Detect which cell encompasses the target text, then output its [X, Y] center coordinate. 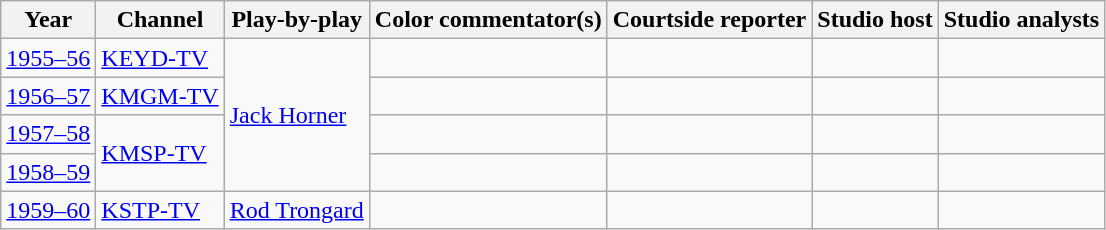
Play-by-play [296, 20]
KMGM-TV [160, 96]
Color commentator(s) [488, 20]
KMSP-TV [160, 153]
1957–58 [48, 134]
1956–57 [48, 96]
Jack Horner [296, 115]
Courtside reporter [710, 20]
Channel [160, 20]
Year [48, 20]
1959–60 [48, 210]
Studio analysts [1021, 20]
KEYD-TV [160, 58]
Studio host [875, 20]
KSTP-TV [160, 210]
Rod Trongard [296, 210]
1955–56 [48, 58]
1958–59 [48, 172]
